Extract the [X, Y] coordinate from the center of the cell holding the provided text.  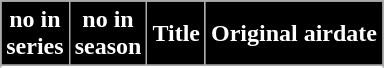
no inseason [108, 34]
no inseries [35, 34]
Title [176, 34]
Original airdate [294, 34]
